Search for the cell housing the specified text and yield its [X, Y] center coordinate. 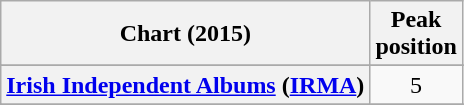
Irish Independent Albums (IRMA) [186, 85]
5 [416, 85]
Peakposition [416, 34]
Chart (2015) [186, 34]
